From the cell containing the given text, extract its center point as [X, Y] coordinate. 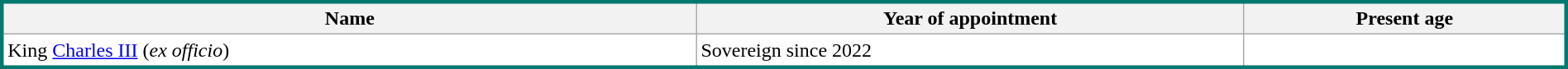
King Charles III (ex officio) [349, 51]
Name [349, 18]
Present age [1404, 18]
Sovereign since 2022 [970, 51]
Year of appointment [970, 18]
